Identify which cell holds the provided text, then report its (x, y) central coordinate. 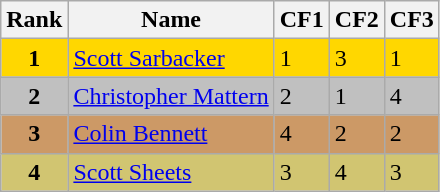
Name (171, 20)
CF3 (412, 20)
Rank (34, 20)
Colin Bennett (171, 134)
Christopher Mattern (171, 96)
Scott Sarbacker (171, 58)
CF2 (356, 20)
CF1 (302, 20)
Scott Sheets (171, 172)
